From the cell containing the given text, extract its center point as [X, Y] coordinate. 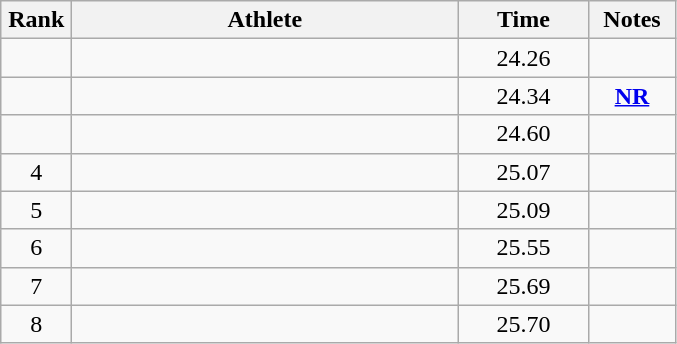
NR [632, 96]
Time [524, 20]
25.69 [524, 286]
24.34 [524, 96]
8 [36, 324]
5 [36, 210]
7 [36, 286]
25.55 [524, 248]
25.07 [524, 172]
6 [36, 248]
24.26 [524, 58]
Notes [632, 20]
Athlete [265, 20]
4 [36, 172]
25.09 [524, 210]
25.70 [524, 324]
Rank [36, 20]
24.60 [524, 134]
